Provide the [x, y] coordinate of the cell's center where the given text is located.  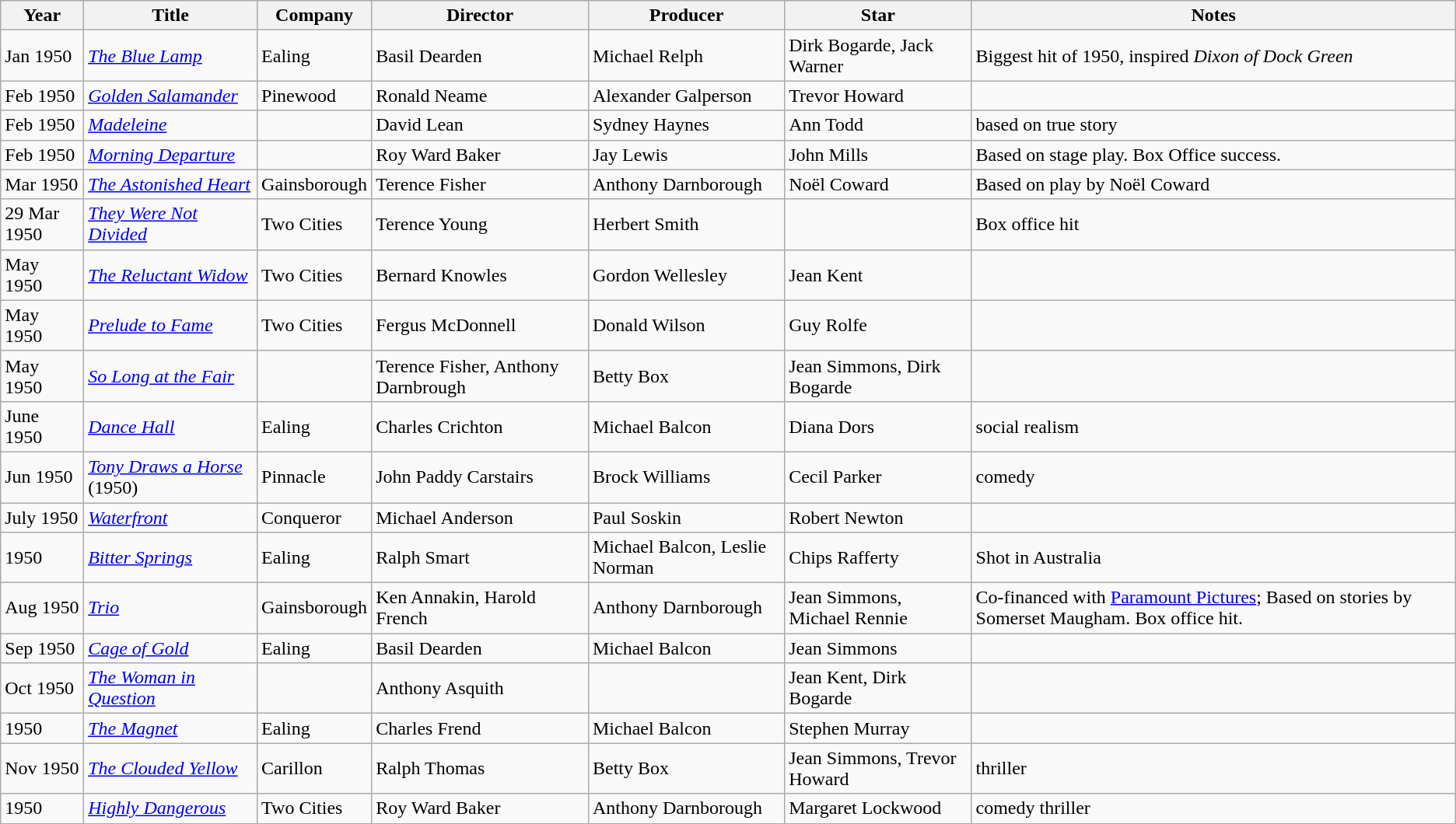
Ann Todd [878, 125]
Jean Kent [878, 275]
Ralph Smart [481, 558]
Jan 1950 [42, 56]
Ralph Thomas [481, 768]
David Lean [481, 125]
Dirk Bogarde, Jack Warner [878, 56]
Michael Anderson [481, 517]
Cage of Gold [171, 648]
based on true story [1213, 125]
comedy [1213, 477]
The Blue Lamp [171, 56]
29 Mar 1950 [42, 224]
Sydney Haynes [686, 125]
Waterfront [171, 517]
July 1950 [42, 517]
Biggest hit of 1950, inspired Dixon of Dock Green [1213, 56]
Star [878, 16]
Cecil Parker [878, 477]
Co-financed with Paramount Pictures; Based on stories by Somerset Maugham. Box office hit. [1213, 608]
Trevor Howard [878, 96]
Charles Frend [481, 728]
Pinewood [314, 96]
Jay Lewis [686, 155]
Guy Rolfe [878, 325]
Carillon [314, 768]
Shot in Australia [1213, 558]
Sep 1950 [42, 648]
Aug 1950 [42, 608]
comedy thriller [1213, 808]
The Reluctant Widow [171, 275]
Jean Kent, Dirk Bogarde [878, 689]
Ken Annakin, Harold French [481, 608]
Anthony Asquith [481, 689]
Oct 1950 [42, 689]
Conqueror [314, 517]
They Were Not Divided [171, 224]
Jean Simmons [878, 648]
Ronald Neame [481, 96]
The Magnet [171, 728]
Mar 1950 [42, 184]
thriller [1213, 768]
Jean Simmons, Trevor Howard [878, 768]
Diana Dors [878, 426]
John Paddy Carstairs [481, 477]
Prelude to Fame [171, 325]
Notes [1213, 16]
The Astonished Heart [171, 184]
Michael Relph [686, 56]
John Mills [878, 155]
Terence Fisher [481, 184]
Stephen Murray [878, 728]
Herbert Smith [686, 224]
Brock Williams [686, 477]
Box office hit [1213, 224]
Based on stage play. Box Office success. [1213, 155]
Madeleine [171, 125]
Jean Simmons, Dirk Bogarde [878, 376]
Bitter Springs [171, 558]
June 1950 [42, 426]
Golden Salamander [171, 96]
Bernard Knowles [481, 275]
Company [314, 16]
Gordon Wellesley [686, 275]
Chips Rafferty [878, 558]
Producer [686, 16]
Based on play by Noël Coward [1213, 184]
So Long at the Fair [171, 376]
Director [481, 16]
Morning Departure [171, 155]
Tony Draws a Horse (1950) [171, 477]
Trio [171, 608]
Dance Hall [171, 426]
Terence Fisher, Anthony Darnbrough [481, 376]
Robert Newton [878, 517]
Jean Simmons, Michael Rennie [878, 608]
The Clouded Yellow [171, 768]
Margaret Lockwood [878, 808]
Title [171, 16]
Nov 1950 [42, 768]
Terence Young [481, 224]
Highly Dangerous [171, 808]
Alexander Galperson [686, 96]
Michael Balcon, Leslie Norman [686, 558]
Charles Crichton [481, 426]
social realism [1213, 426]
Pinnacle [314, 477]
Year [42, 16]
The Woman in Question [171, 689]
Donald Wilson [686, 325]
Noël Coward [878, 184]
Jun 1950 [42, 477]
Fergus McDonnell [481, 325]
Paul Soskin [686, 517]
